Detect which cell encompasses the target text, then output its [X, Y] center coordinate. 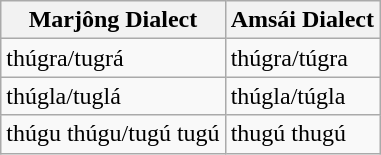
thúgra/túgra [302, 58]
thúgu thúgu/tugú tugú [113, 134]
thúgra/tugrá [113, 58]
thugú thugú [302, 134]
Amsái Dialect [302, 20]
thúgla/túgla [302, 96]
thúgla/tuglá [113, 96]
Marjông Dialect [113, 20]
